Identify which cell holds the provided text, then report its (X, Y) central coordinate. 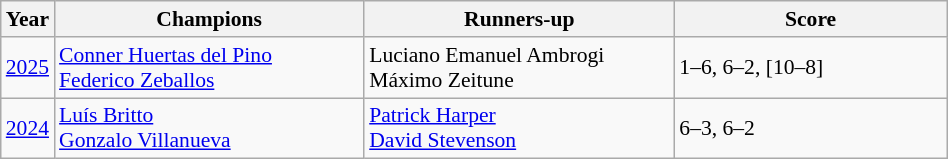
Luciano Emanuel Ambrogi Máximo Zeitune (519, 68)
Conner Huertas del Pino Federico Zeballos (209, 68)
Year (28, 19)
Champions (209, 19)
Luís Britto Gonzalo Villanueva (209, 128)
Patrick Harper David Stevenson (519, 128)
2024 (28, 128)
6–3, 6–2 (810, 128)
2025 (28, 68)
Score (810, 19)
Runners-up (519, 19)
1–6, 6–2, [10–8] (810, 68)
